Search for the cell housing the specified text and yield its [x, y] center coordinate. 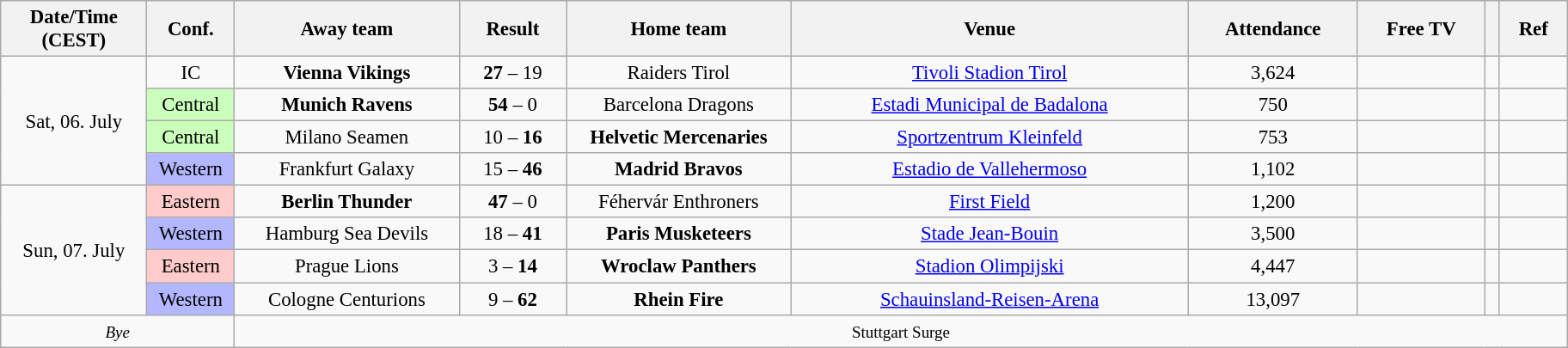
Rhein Fire [679, 299]
4,447 [1272, 266]
Hamburg Sea Devils [347, 235]
9 – 62 [512, 299]
Stade Jean-Bouin [989, 235]
Away team [347, 29]
Bye [118, 331]
3,500 [1272, 235]
Sun, 07. July [74, 250]
IC [191, 73]
47 – 0 [512, 202]
27 – 19 [512, 73]
Venue [989, 29]
Stadion Olimpijski [989, 266]
Schauinsland-Reisen-Arena [989, 299]
Madrid Bravos [679, 169]
Barcelona Dragons [679, 105]
First Field [989, 202]
Féhervár Enthroners [679, 202]
Result [512, 29]
Conf. [191, 29]
Estadio de Vallehermoso [989, 169]
Date/Time (CEST) [74, 29]
Home team [679, 29]
3,624 [1272, 73]
13,097 [1272, 299]
Sportzentrum Kleinfeld [989, 137]
Cologne Centurions [347, 299]
Wroclaw Panthers [679, 266]
Tivoli Stadion Tirol [989, 73]
1,102 [1272, 169]
Prague Lions [347, 266]
3 – 14 [512, 266]
Milano Seamen [347, 137]
Stuttgart Surge [901, 331]
753 [1272, 137]
Free TV [1421, 29]
Frankfurt Galaxy [347, 169]
18 – 41 [512, 235]
Sat, 06. July [74, 121]
Attendance [1272, 29]
Vienna Vikings [347, 73]
10 – 16 [512, 137]
Helvetic Mercenaries [679, 137]
1,200 [1272, 202]
54 – 0 [512, 105]
Ref [1534, 29]
Estadi Municipal de Badalona [989, 105]
Raiders Tirol [679, 73]
15 – 46 [512, 169]
750 [1272, 105]
Berlin Thunder [347, 202]
Munich Ravens [347, 105]
Paris Musketeers [679, 235]
